Provide the (x, y) coordinate of the cell's center where the given text is located.  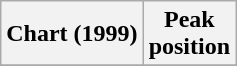
Chart (1999) (72, 34)
Peakposition (189, 34)
